Capture the cell that displays the provided text and extract its [x, y] central coordinate. 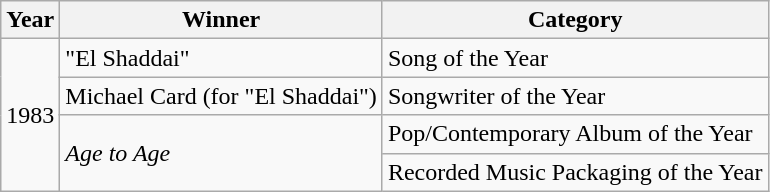
Recorded Music Packaging of the Year [575, 172]
"El Shaddai" [222, 58]
Category [575, 20]
Pop/Contemporary Album of the Year [575, 134]
Winner [222, 20]
Song of the Year [575, 58]
Songwriter of the Year [575, 96]
Age to Age [222, 153]
Michael Card (for "El Shaddai") [222, 96]
1983 [30, 115]
Year [30, 20]
